Search for the cell housing the specified text and yield its (x, y) center coordinate. 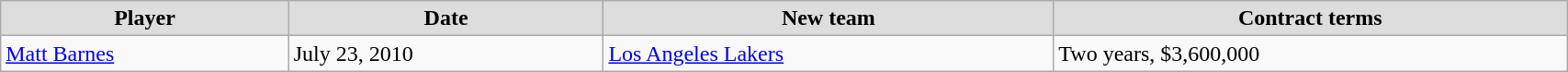
Contract terms (1310, 18)
Matt Barnes (145, 54)
July 23, 2010 (446, 54)
New team (829, 18)
Date (446, 18)
Player (145, 18)
Two years, $3,600,000 (1310, 54)
Los Angeles Lakers (829, 54)
